Output the [x, y] coordinate of the center of the cell containing the given text.  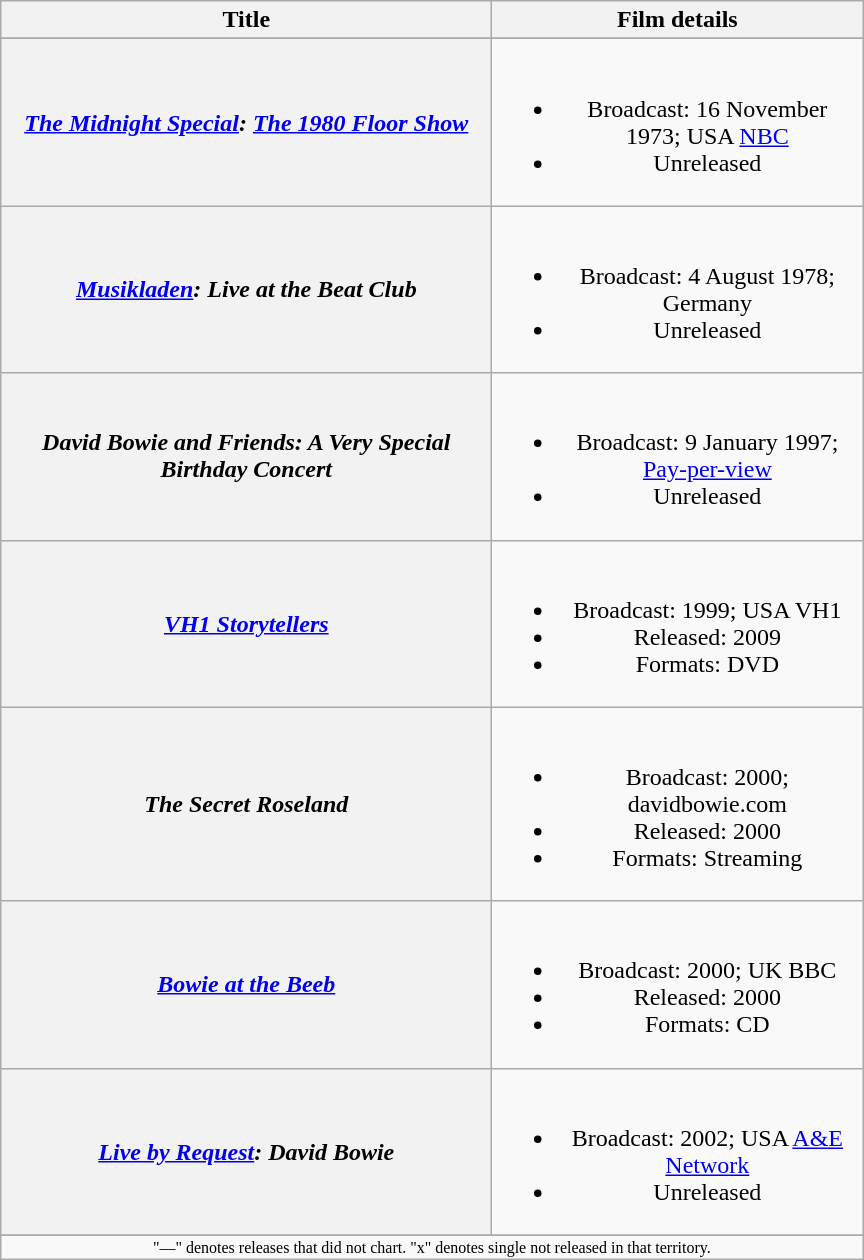
Live by Request: David Bowie [246, 1152]
Broadcast: 2000; davidbowie.comReleased: 2000Formats: Streaming [678, 804]
The Secret Roseland [246, 804]
Broadcast: 2000; UK BBCReleased: 2000Formats: CD [678, 984]
VH1 Storytellers [246, 624]
Film details [678, 20]
Broadcast: 1999; USA VH1Released: 2009Formats: DVD [678, 624]
Broadcast: 9 January 1997; Pay-per-viewUnreleased [678, 456]
Musikladen: Live at the Beat Club [246, 290]
"—" denotes releases that did not chart. "x" denotes single not released in that territory. [432, 1247]
Title [246, 20]
Bowie at the Beeb [246, 984]
Broadcast: 2002; USA A&E NetworkUnreleased [678, 1152]
David Bowie and Friends: A Very Special Birthday Concert [246, 456]
The Midnight Special: The 1980 Floor Show [246, 122]
Broadcast: 4 August 1978; GermanyUnreleased [678, 290]
Broadcast: 16 November 1973; USA NBCUnreleased [678, 122]
